Detect which cell encompasses the target text, then output its (X, Y) center coordinate. 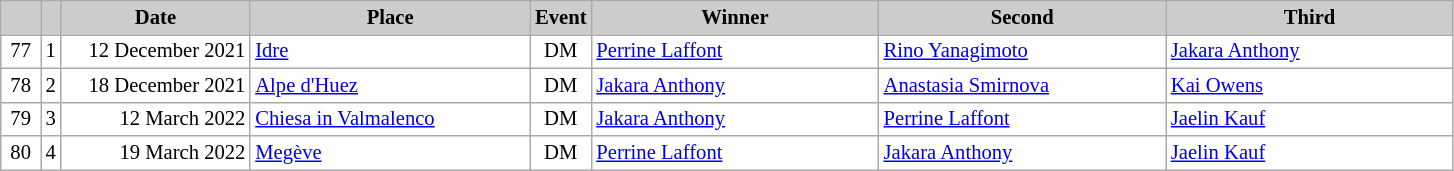
Megève (390, 153)
Kai Owens (1310, 85)
Place (390, 17)
12 March 2022 (156, 119)
79 (21, 119)
Date (156, 17)
12 December 2021 (156, 51)
18 December 2021 (156, 85)
77 (21, 51)
Event (560, 17)
Alpe d'Huez (390, 85)
4 (50, 153)
78 (21, 85)
2 (50, 85)
Chiesa in Valmalenco (390, 119)
Anastasia Smirnova (1022, 85)
Second (1022, 17)
Idre (390, 51)
Rino Yanagimoto (1022, 51)
3 (50, 119)
Third (1310, 17)
19 March 2022 (156, 153)
1 (50, 51)
80 (21, 153)
Winner (734, 17)
